Return the (x, y) coordinate for the center point of the cell that contains the specified text.  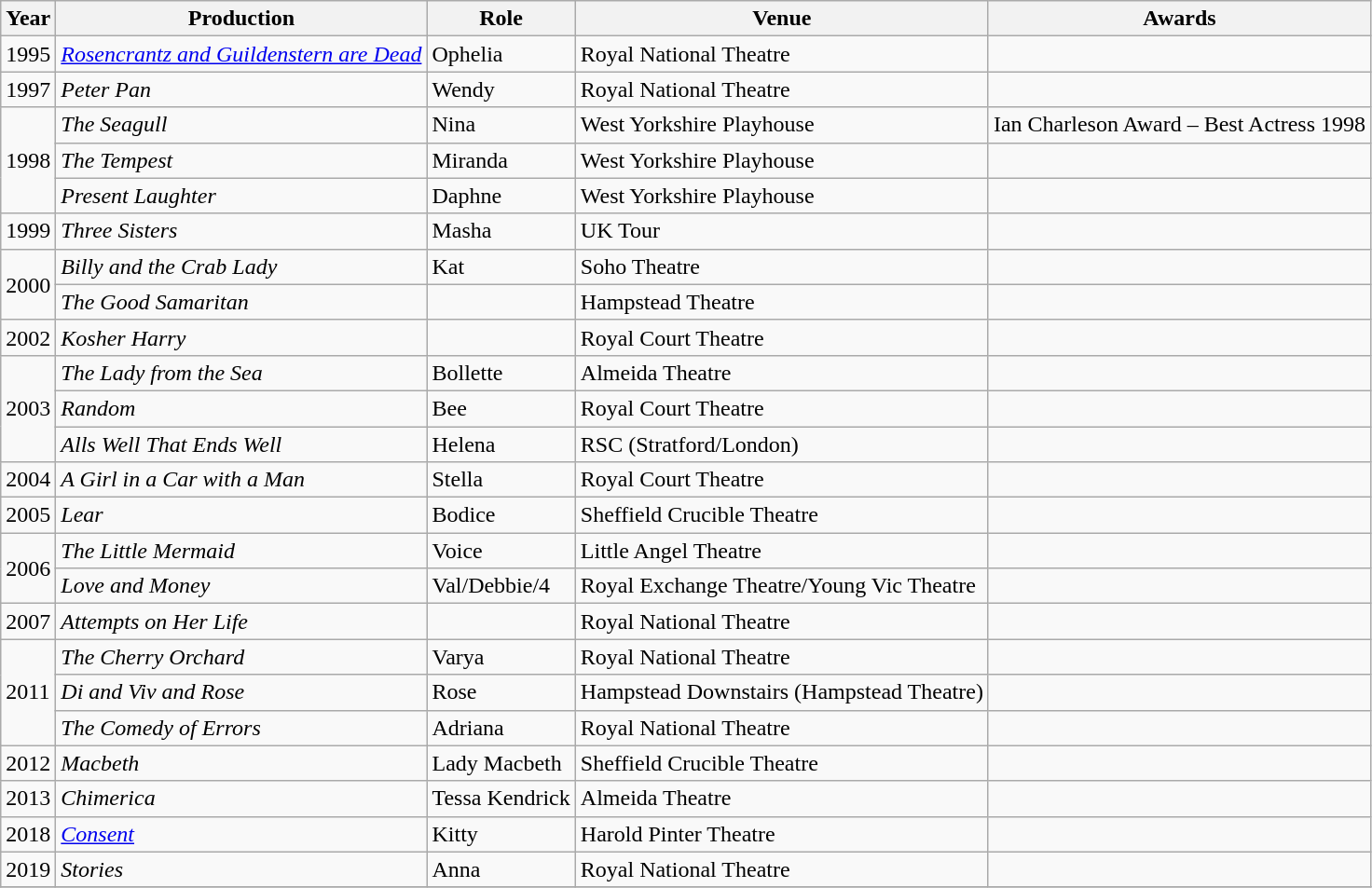
Bodice (501, 515)
2012 (28, 763)
2011 (28, 692)
Soho Theatre (781, 266)
The Tempest (241, 160)
Rose (501, 692)
Attempts on Her Life (241, 622)
2002 (28, 337)
Peter Pan (241, 89)
Three Sisters (241, 231)
Stories (241, 869)
Chimerica (241, 799)
Lear (241, 515)
Love and Money (241, 586)
2019 (28, 869)
Di and Viv and Rose (241, 692)
Royal Exchange Theatre/Young Vic Theatre (781, 586)
Awards (1179, 19)
2013 (28, 799)
Daphne (501, 196)
The Comedy of Errors (241, 728)
2006 (28, 568)
The Good Samaritan (241, 302)
Ian Charleson Award – Best Actress 1998 (1179, 125)
Rosencrantz and Guildenstern are Dead (241, 54)
Lady Macbeth (501, 763)
2007 (28, 622)
Kat (501, 266)
Hampstead Downstairs (Hampstead Theatre) (781, 692)
Varya (501, 657)
2018 (28, 834)
Random (241, 408)
Year (28, 19)
Consent (241, 834)
The Seagull (241, 125)
Kosher Harry (241, 337)
Present Laughter (241, 196)
Miranda (501, 160)
2003 (28, 408)
Stella (501, 480)
1995 (28, 54)
Wendy (501, 89)
Anna (501, 869)
Macbeth (241, 763)
1998 (28, 160)
1999 (28, 231)
UK Tour (781, 231)
2004 (28, 480)
The Lady from the Sea (241, 373)
Role (501, 19)
RSC (Stratford/London) (781, 444)
Masha (501, 231)
Bollette (501, 373)
Alls Well That Ends Well (241, 444)
A Girl in a Car with a Man (241, 480)
Production (241, 19)
2000 (28, 284)
Nina (501, 125)
Helena (501, 444)
1997 (28, 89)
Bee (501, 408)
The Little Mermaid (241, 551)
Venue (781, 19)
Harold Pinter Theatre (781, 834)
Tessa Kendrick (501, 799)
Kitty (501, 834)
The Cherry Orchard (241, 657)
Hampstead Theatre (781, 302)
2005 (28, 515)
Adriana (501, 728)
Voice (501, 551)
Little Angel Theatre (781, 551)
Val/Debbie/4 (501, 586)
Ophelia (501, 54)
Billy and the Crab Lady (241, 266)
